From the cell containing the given text, extract its center point as (X, Y) coordinate. 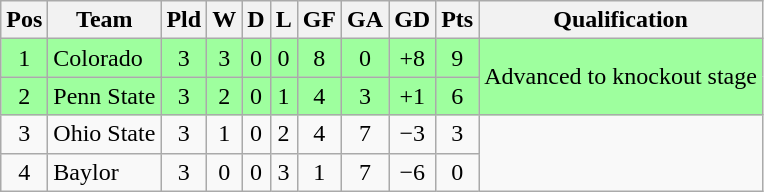
Pts (458, 20)
+8 (412, 58)
D (256, 20)
W (224, 20)
GD (412, 20)
Pld (184, 20)
Pos (24, 20)
+1 (412, 96)
Penn State (104, 96)
6 (458, 96)
GF (319, 20)
Baylor (104, 172)
Qualification (621, 20)
−6 (412, 172)
GA (366, 20)
−3 (412, 134)
Ohio State (104, 134)
9 (458, 58)
Advanced to knockout stage (621, 77)
8 (319, 58)
L (284, 20)
Colorado (104, 58)
Team (104, 20)
